Locate the cell with the specified text and output its [X, Y] center coordinate. 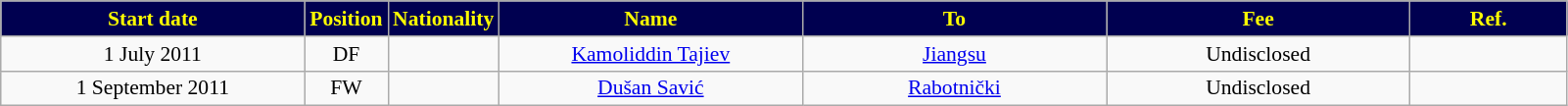
Dušan Savić [650, 88]
DF [347, 54]
Start date [153, 19]
Fee [1259, 19]
Kamoliddin Tajiev [650, 54]
To [954, 19]
Name [650, 19]
FW [347, 88]
1 September 2011 [153, 88]
Jiangsu [954, 54]
1 July 2011 [153, 54]
Nationality [443, 19]
Rabotnički [954, 88]
Position [347, 19]
Ref. [1489, 19]
